Return the [x, y] coordinate for the center point of the cell that contains the specified text.  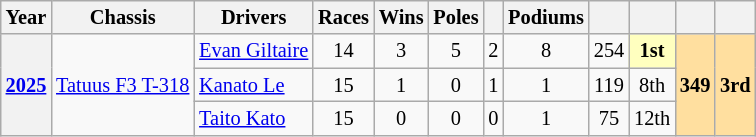
Podiums [546, 17]
254 [609, 51]
2025 [26, 84]
Drivers [254, 17]
75 [609, 118]
8th [652, 85]
2 [493, 51]
Races [344, 17]
Tatuus F3 T-318 [122, 84]
Wins [402, 17]
Kanato Le [254, 85]
349 [695, 84]
Evan Giltaire [254, 51]
14 [344, 51]
Poles [456, 17]
Year [26, 17]
Taito Kato [254, 118]
8 [546, 51]
1st [652, 51]
12th [652, 118]
119 [609, 85]
5 [456, 51]
3 [402, 51]
3rd [735, 84]
Chassis [122, 17]
